Determine the (X, Y) coordinate at the center of the cell enclosing the given text.  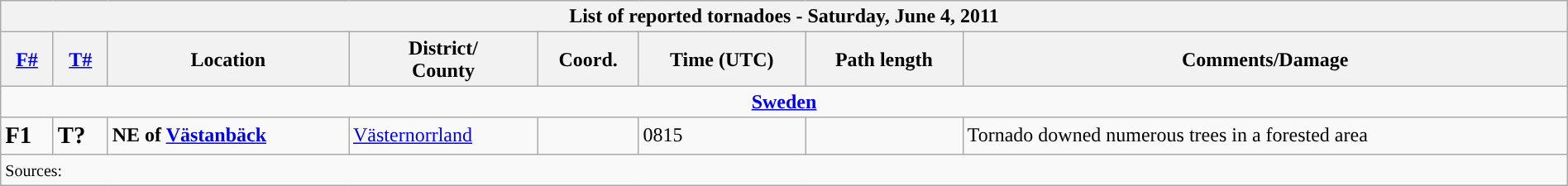
Sources: (784, 169)
Path length (885, 60)
F1 (27, 136)
Västernorrland (443, 136)
0815 (722, 136)
Tornado downed numerous trees in a forested area (1265, 136)
Sweden (784, 102)
NE of Västanbäck (228, 136)
Coord. (588, 60)
F# (27, 60)
Time (UTC) (722, 60)
T# (80, 60)
District/County (443, 60)
T? (80, 136)
Comments/Damage (1265, 60)
Location (228, 60)
List of reported tornadoes - Saturday, June 4, 2011 (784, 17)
